Locate the cell with the specified text and output its (x, y) center coordinate. 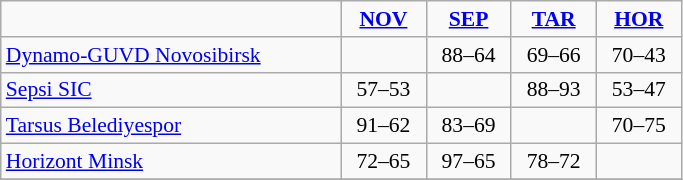
70–43 (638, 55)
72–65 (384, 162)
88–64 (468, 55)
57–53 (384, 90)
HOR (638, 19)
83–69 (468, 126)
53–47 (638, 90)
Sepsi SIC (171, 90)
91–62 (384, 126)
NOV (384, 19)
70–75 (638, 126)
Horizont Minsk (171, 162)
69–66 (554, 55)
97–65 (468, 162)
Dynamo-GUVD Novosibirsk (171, 55)
TAR (554, 19)
Tarsus Belediyespor (171, 126)
88–93 (554, 90)
SEP (468, 19)
78–72 (554, 162)
